From the cell containing the given text, extract its center point as (X, Y) coordinate. 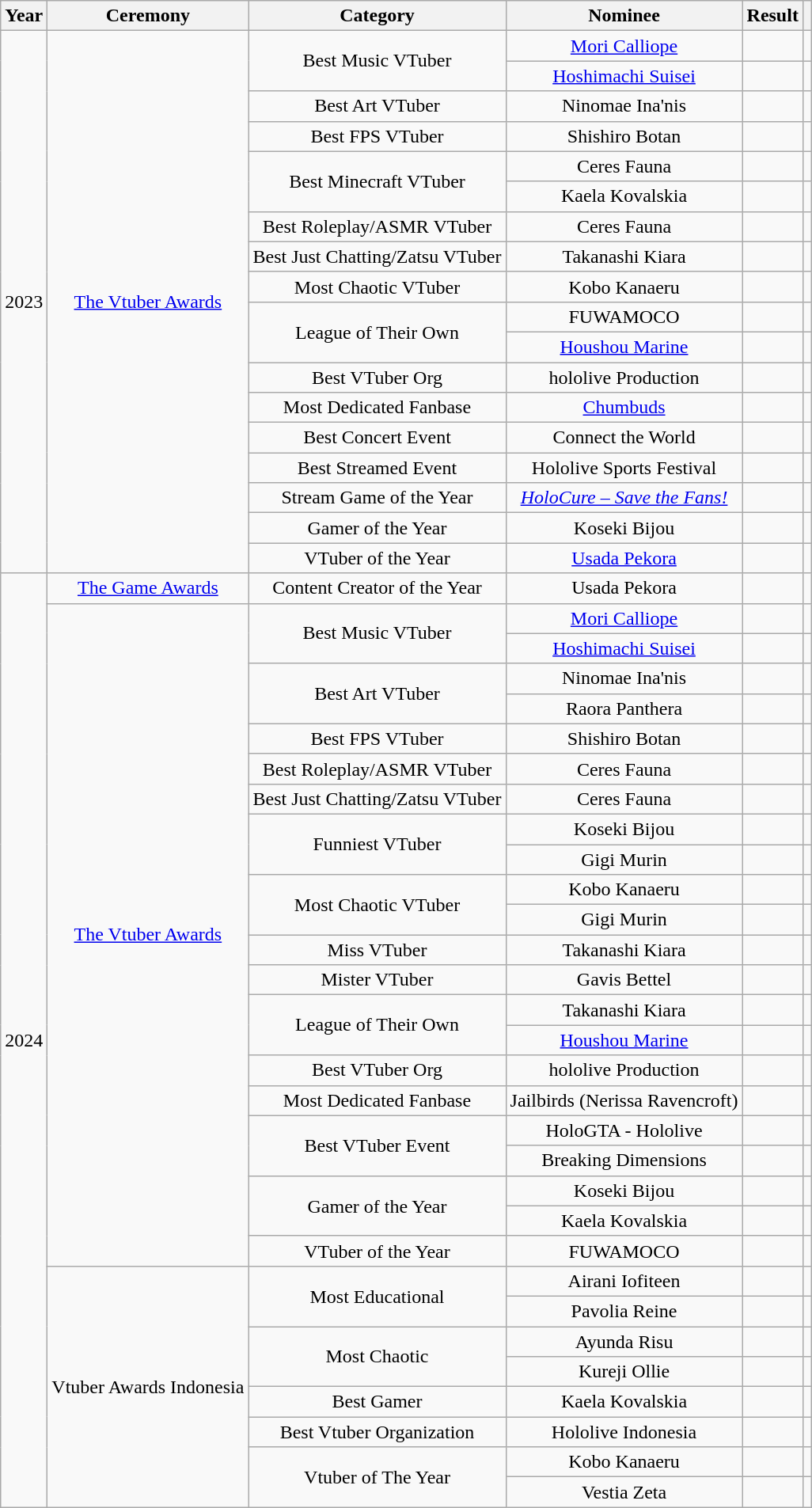
Ceremony (148, 16)
2023 (24, 302)
Kureji Ollie (624, 1372)
Content Creator of the Year (377, 588)
Vestia Zeta (624, 1492)
Best Streamed Event (377, 468)
Airani Iofiteen (624, 1281)
Best Vtuber Organization (377, 1432)
Most Educational (377, 1296)
HoloGTA - Hololive (624, 1130)
Hololive Indonesia (624, 1432)
HoloCure – Save the Fans! (624, 498)
Nominee (624, 16)
Best Concert Event (377, 438)
2024 (24, 1040)
Ayunda Risu (624, 1342)
Best Minecraft VTuber (377, 181)
Funniest VTuber (377, 844)
Raora Panthera (624, 708)
Chumbuds (624, 408)
Category (377, 16)
Hololive Sports Festival (624, 468)
Connect the World (624, 438)
Jailbirds (Nerissa Ravencroft) (624, 1100)
Breaking Dimensions (624, 1160)
Best VTuber Event (377, 1145)
Vtuber of The Year (377, 1477)
Vtuber Awards Indonesia (148, 1386)
The Game Awards (148, 588)
Year (24, 16)
Best Gamer (377, 1402)
Mister VTuber (377, 980)
Pavolia Reine (624, 1311)
Result (772, 16)
Most Chaotic (377, 1357)
Gavis Bettel (624, 980)
Miss VTuber (377, 950)
Stream Game of the Year (377, 498)
